Detect which cell encompasses the target text, then output its [X, Y] center coordinate. 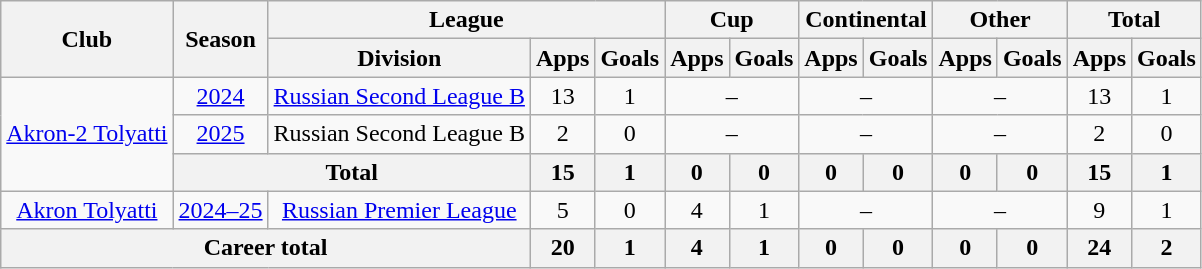
League [466, 20]
Russian Premier League [399, 210]
5 [562, 210]
24 [1099, 248]
Akron-2 Tolyatti [87, 134]
Career total [266, 248]
Continental [866, 20]
20 [562, 248]
Division [399, 58]
Other [1000, 20]
Cup [732, 20]
Akron Tolyatti [87, 210]
2025 [220, 134]
2024–25 [220, 210]
Club [87, 39]
9 [1099, 210]
2024 [220, 96]
Season [220, 39]
